From the cell containing the given text, extract its center point as (X, Y) coordinate. 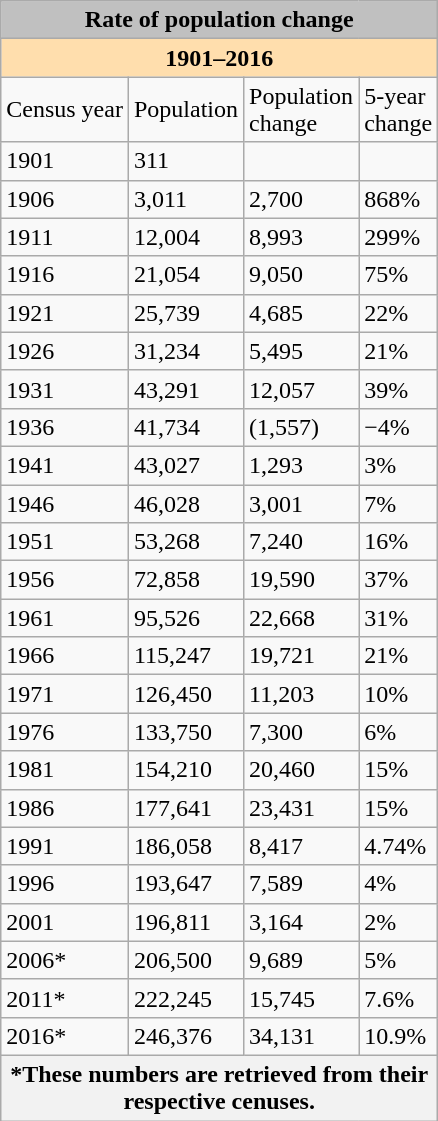
1901–2016 (220, 58)
8,417 (302, 846)
1901 (65, 161)
2006* (65, 960)
1971 (65, 694)
11,203 (302, 694)
177,641 (186, 808)
1956 (65, 580)
Census year (65, 110)
186,058 (186, 846)
6% (398, 732)
46,028 (186, 503)
868% (398, 199)
12,004 (186, 237)
43,027 (186, 465)
53,268 (186, 542)
206,500 (186, 960)
72,858 (186, 580)
4,685 (302, 313)
1961 (65, 618)
22% (398, 313)
3% (398, 465)
19,590 (302, 580)
1906 (65, 199)
126,450 (186, 694)
21,054 (186, 275)
22,668 (302, 618)
1,293 (302, 465)
39% (398, 389)
Population (186, 110)
Populationchange (302, 110)
*These numbers are retrieved from theirrespective cenuses. (220, 1088)
3,011 (186, 199)
7,300 (302, 732)
20,460 (302, 770)
37% (398, 580)
23,431 (302, 808)
115,247 (186, 656)
133,750 (186, 732)
1986 (65, 808)
31,234 (186, 351)
43,291 (186, 389)
2,700 (302, 199)
4.74% (398, 846)
4% (398, 884)
2011* (65, 998)
1911 (65, 237)
95,526 (186, 618)
9,689 (302, 960)
196,811 (186, 922)
2016* (65, 1036)
25,739 (186, 313)
12,057 (302, 389)
5% (398, 960)
1936 (65, 427)
3,164 (302, 922)
1921 (65, 313)
1951 (65, 542)
299% (398, 237)
3,001 (302, 503)
1946 (65, 503)
7% (398, 503)
34,131 (302, 1036)
1966 (65, 656)
1991 (65, 846)
10% (398, 694)
2% (398, 922)
1926 (65, 351)
5,495 (302, 351)
1916 (65, 275)
193,647 (186, 884)
10.9% (398, 1036)
1976 (65, 732)
41,734 (186, 427)
15,745 (302, 998)
9,050 (302, 275)
7,589 (302, 884)
Rate of population change (220, 20)
7.6% (398, 998)
−4% (398, 427)
222,245 (186, 998)
(1,557) (302, 427)
75% (398, 275)
8,993 (302, 237)
16% (398, 542)
1996 (65, 884)
1941 (65, 465)
154,210 (186, 770)
311 (186, 161)
1981 (65, 770)
7,240 (302, 542)
2001 (65, 922)
5-yearchange (398, 110)
1931 (65, 389)
31% (398, 618)
19,721 (302, 656)
246,376 (186, 1036)
